Return the (x, y) coordinate for the center point of the cell that contains the specified text.  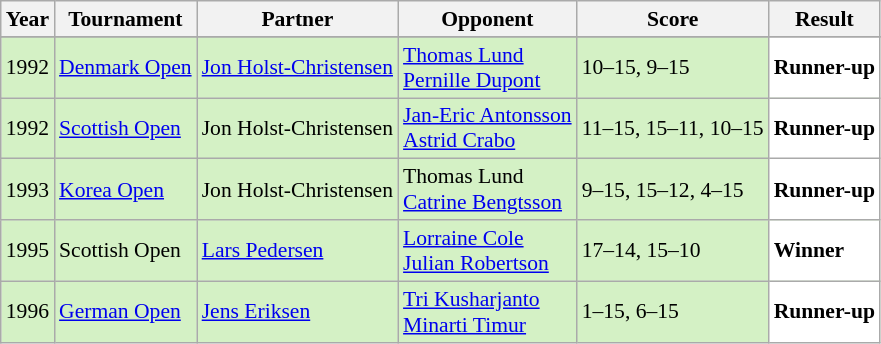
Year (28, 19)
Result (824, 19)
Jan-Eric Antonsson Astrid Crabo (488, 128)
10–15, 9–15 (673, 68)
11–15, 15–11, 10–15 (673, 128)
Lars Pedersen (298, 250)
1993 (28, 190)
1996 (28, 312)
Korea Open (126, 190)
Thomas Lund Pernille Dupont (488, 68)
Partner (298, 19)
Score (673, 19)
Denmark Open (126, 68)
German Open (126, 312)
9–15, 15–12, 4–15 (673, 190)
Lorraine Cole Julian Robertson (488, 250)
Tournament (126, 19)
1995 (28, 250)
Opponent (488, 19)
17–14, 15–10 (673, 250)
1–15, 6–15 (673, 312)
Winner (824, 250)
Thomas Lund Catrine Bengtsson (488, 190)
Jens Eriksen (298, 312)
Tri Kusharjanto Minarti Timur (488, 312)
